From the cell containing the given text, extract its center point as [x, y] coordinate. 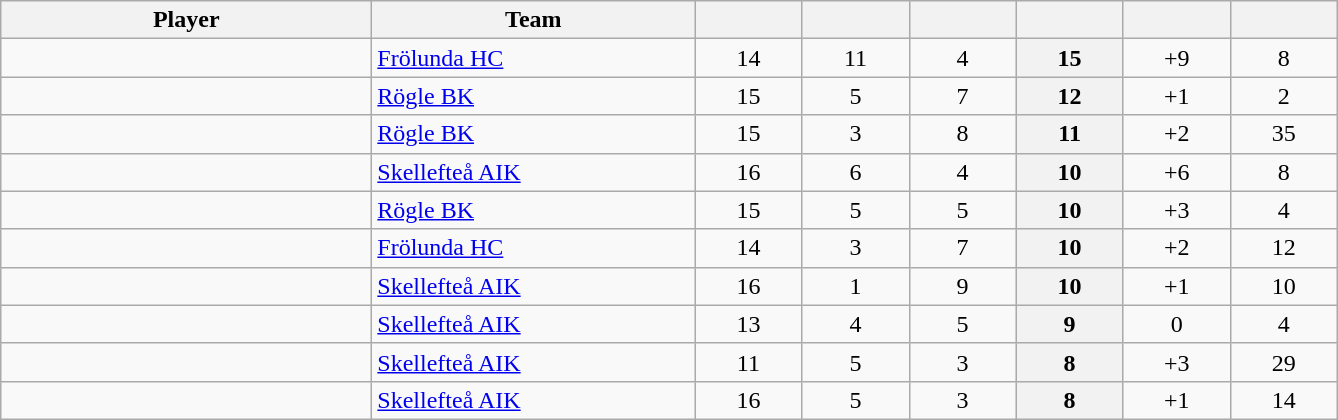
2 [1284, 96]
35 [1284, 134]
29 [1284, 362]
+6 [1176, 172]
+9 [1176, 58]
1 [856, 286]
Player [186, 20]
0 [1176, 324]
Team [534, 20]
6 [856, 172]
13 [748, 324]
